Extract the [X, Y] coordinate from the center of the cell holding the provided text.  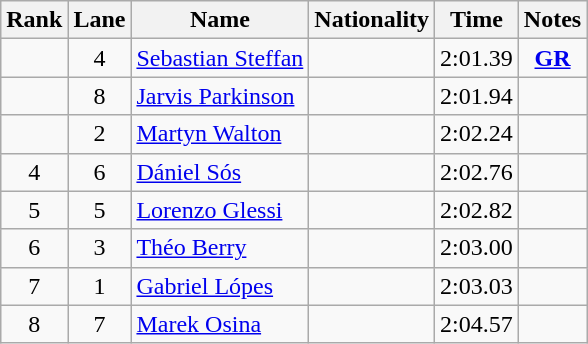
Nationality [372, 20]
Lane [100, 20]
Marek Osina [220, 324]
Sebastian Steffan [220, 58]
Martyn Walton [220, 134]
2:04.57 [477, 324]
1 [100, 286]
Gabriel Lópes [220, 286]
3 [100, 248]
Time [477, 20]
Dániel Sós [220, 172]
2:02.82 [477, 210]
2:01.94 [477, 96]
2:03.03 [477, 286]
2:01.39 [477, 58]
2:02.24 [477, 134]
Jarvis Parkinson [220, 96]
GR [552, 58]
2:03.00 [477, 248]
Name [220, 20]
Lorenzo Glessi [220, 210]
Théo Berry [220, 248]
2 [100, 134]
Notes [552, 20]
2:02.76 [477, 172]
Rank [34, 20]
